Return the (X, Y) coordinate for the center point of the cell that contains the specified text.  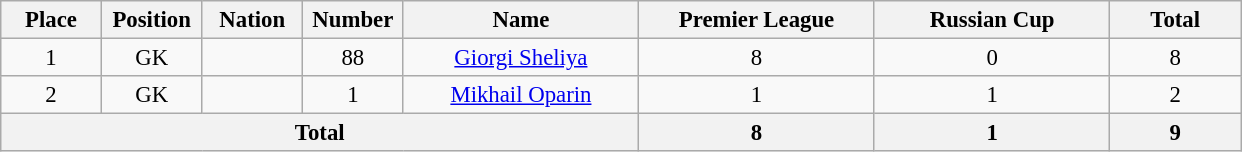
Russian Cup (992, 20)
Giorgi Sheliya (521, 58)
Position (152, 20)
9 (1176, 133)
Nation (252, 20)
88 (354, 58)
Premier League (757, 20)
0 (992, 58)
Mikhail Oparin (521, 95)
Place (52, 20)
Name (521, 20)
Number (354, 20)
